Provide the (x, y) coordinate of the cell's center where the given text is located.  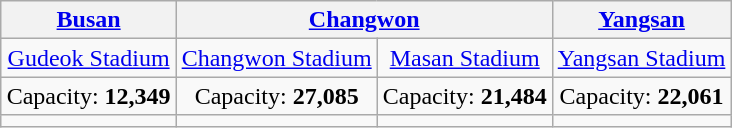
Yangsan Stadium (642, 58)
Capacity: 12,349 (88, 96)
Busan (88, 20)
Masan Stadium (464, 58)
Gudeok Stadium (88, 58)
Changwon (364, 20)
Capacity: 22,061 (642, 96)
Changwon Stadium (276, 58)
Yangsan (642, 20)
Capacity: 21,484 (464, 96)
Capacity: 27,085 (276, 96)
